Find where the given text appears and provide that cell's center as (x, y) coordinate. 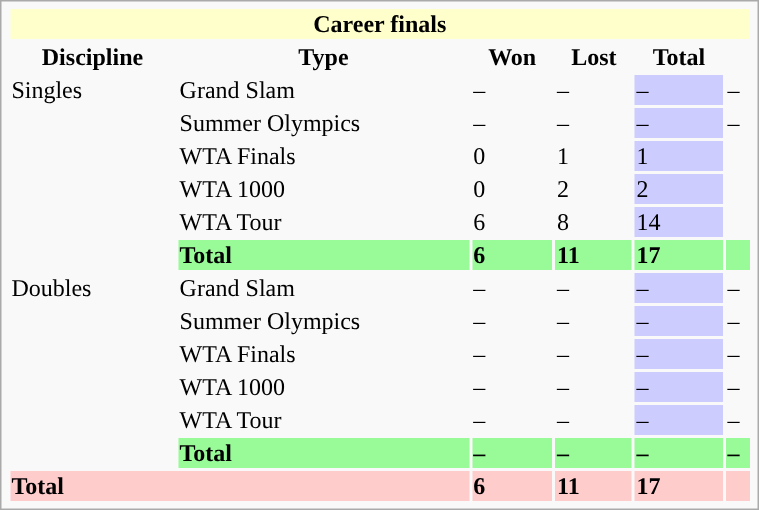
Type (324, 57)
Won (512, 57)
14 (679, 222)
Doubles (92, 370)
Discipline (92, 57)
Singles (92, 172)
8 (594, 222)
Lost (594, 57)
Career finals (380, 24)
